Return the (x, y) coordinate for the center point of the cell that contains the specified text.  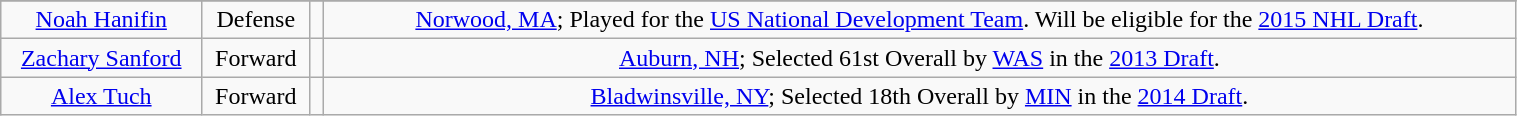
Noah Hanifin (102, 20)
Defense (256, 20)
Norwood, MA; Played for the US National Development Team. Will be eligible for the 2015 NHL Draft. (920, 20)
Bladwinsville, NY; Selected 18th Overall by MIN in the 2014 Draft. (920, 96)
Alex Tuch (102, 96)
Auburn, NH; Selected 61st Overall by WAS in the 2013 Draft. (920, 58)
Zachary Sanford (102, 58)
